Capture the cell that displays the provided text and extract its (x, y) central coordinate. 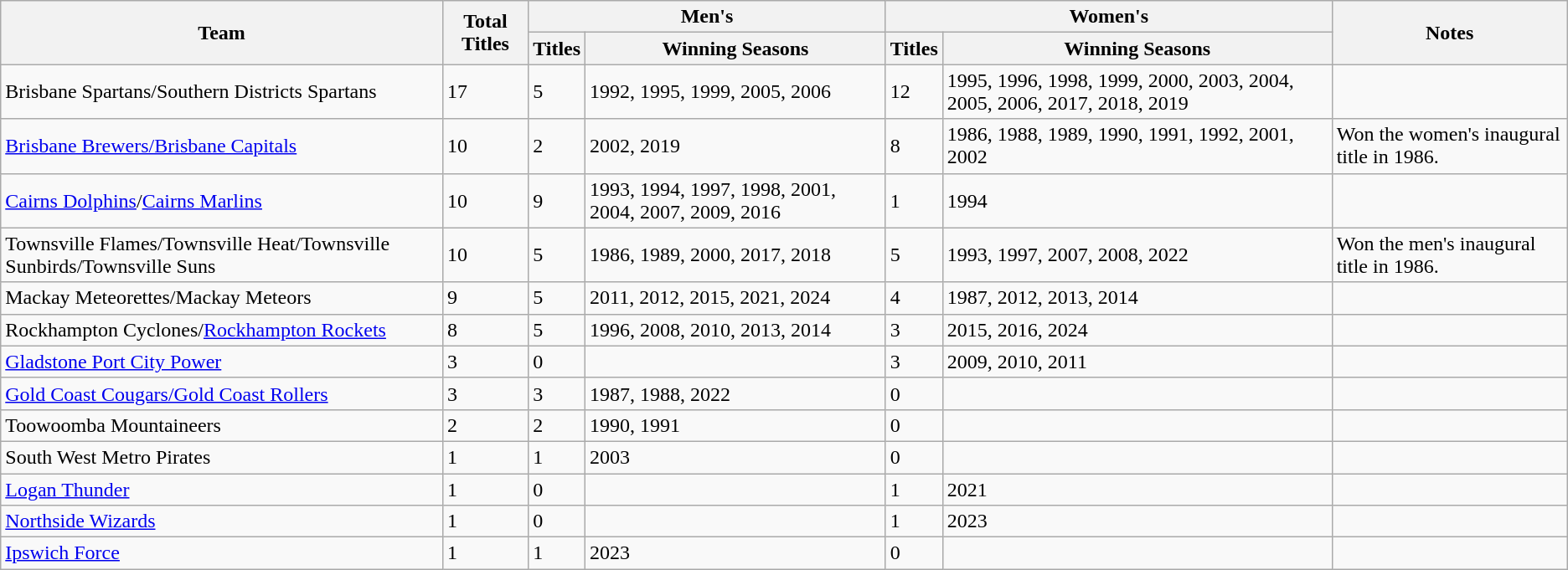
Cairns Dolphins/Cairns Marlins (222, 201)
2021 (1137, 490)
Brisbane Brewers/Brisbane Capitals (222, 146)
Notes (1449, 33)
2009, 2010, 2011 (1137, 362)
1993, 1997, 2007, 2008, 2022 (1137, 254)
Team (222, 33)
Logan Thunder (222, 490)
Won the women's inaugural title in 1986. (1449, 146)
1996, 2008, 2010, 2013, 2014 (735, 330)
1986, 1988, 1989, 1990, 1991, 1992, 2001, 2002 (1137, 146)
Northside Wizards (222, 521)
2003 (735, 457)
2015, 2016, 2024 (1137, 330)
1986, 1989, 2000, 2017, 2018 (735, 254)
South West Metro Pirates (222, 457)
1992, 1995, 1999, 2005, 2006 (735, 92)
17 (485, 92)
1994 (1137, 201)
Won the men's inaugural title in 1986. (1449, 254)
Toowoomba Mountaineers (222, 425)
Townsville Flames/Townsville Heat/Townsville Sunbirds/Townsville Suns (222, 254)
Total Titles (485, 33)
2011, 2012, 2015, 2021, 2024 (735, 298)
Women's (1109, 17)
1995, 1996, 1998, 1999, 2000, 2003, 2004, 2005, 2006, 2017, 2018, 2019 (1137, 92)
1993, 1994, 1997, 1998, 2001, 2004, 2007, 2009, 2016 (735, 201)
Men's (707, 17)
Mackay Meteorettes/Mackay Meteors (222, 298)
2002, 2019 (735, 146)
Ipswich Force (222, 553)
Gold Coast Cougars/Gold Coast Rollers (222, 393)
1990, 1991 (735, 425)
Rockhampton Cyclones/Rockhampton Rockets (222, 330)
1987, 2012, 2013, 2014 (1137, 298)
4 (914, 298)
Brisbane Spartans/Southern Districts Spartans (222, 92)
1987, 1988, 2022 (735, 393)
Gladstone Port City Power (222, 362)
12 (914, 92)
